From the cell containing the given text, extract its center point as (x, y) coordinate. 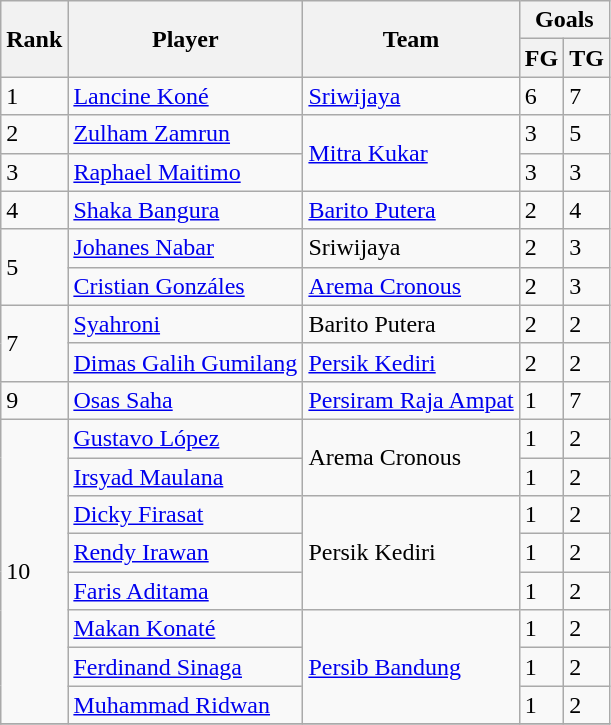
Johanes Nabar (186, 248)
Cristian Gonzáles (186, 286)
Muhammad Ridwan (186, 705)
TG (587, 58)
Faris Aditama (186, 591)
Makan Konaté (186, 629)
Zulham Zamrun (186, 134)
10 (34, 571)
Dicky Firasat (186, 515)
Irsyad Maulana (186, 477)
Persiram Raja Ampat (411, 400)
Team (411, 39)
Persib Bandung (411, 667)
Goals (564, 20)
FG (541, 58)
Raphael Maitimo (186, 172)
Gustavo López (186, 438)
6 (541, 96)
Rendy Irawan (186, 553)
Osas Saha (186, 400)
Rank (34, 39)
Syahroni (186, 324)
Mitra Kukar (411, 153)
Ferdinand Sinaga (186, 667)
9 (34, 400)
Dimas Galih Gumilang (186, 362)
Player (186, 39)
Shaka Bangura (186, 210)
Lancine Koné (186, 96)
